Return (X, Y) of the center of cell containing provided text 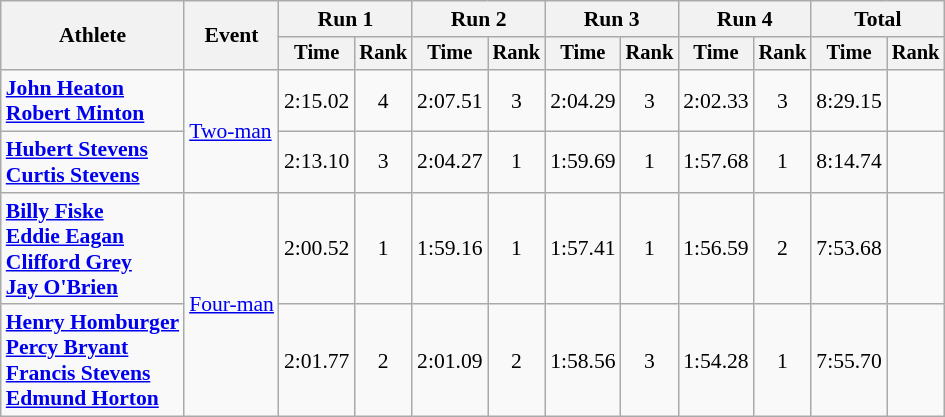
Total (878, 19)
Henry HomburgerPercy BryantFrancis StevensEdmund Horton (92, 361)
4 (383, 100)
Run 1 (346, 19)
Two-man (232, 131)
2:04.27 (450, 162)
Athlete (92, 36)
Run 3 (612, 19)
2:13.10 (316, 162)
Billy FiskeEddie EaganClifford GreyJay O'Brien (92, 249)
John HeatonRobert Minton (92, 100)
2:01.09 (450, 361)
8:14.74 (848, 162)
1:57.68 (716, 162)
7:53.68 (848, 249)
2:01.77 (316, 361)
2:02.33 (716, 100)
2:15.02 (316, 100)
1:54.28 (716, 361)
2:04.29 (582, 100)
Hubert StevensCurtis Stevens (92, 162)
8:29.15 (848, 100)
1:57.41 (582, 249)
2:07.51 (450, 100)
Run 4 (744, 19)
Event (232, 36)
Run 2 (478, 19)
Four-man (232, 305)
1:56.59 (716, 249)
1:58.56 (582, 361)
7:55.70 (848, 361)
1:59.16 (450, 249)
1:59.69 (582, 162)
2:00.52 (316, 249)
